Scan for the cell matching the given text and deliver its [X, Y] coordinate at center. 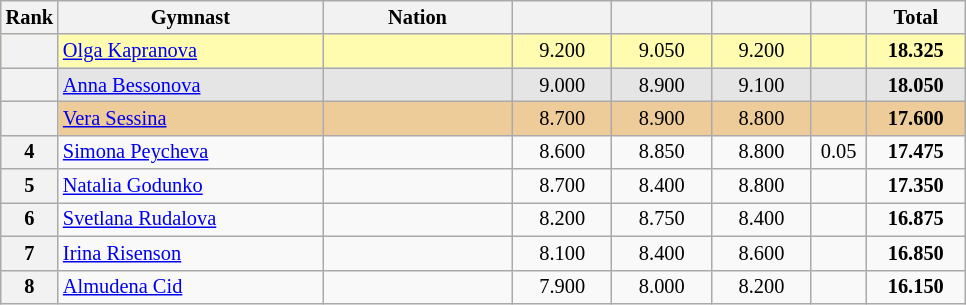
18.050 [916, 85]
Total [916, 17]
8.850 [662, 152]
Olga Kapranova [190, 51]
Irina Risenson [190, 253]
7.900 [562, 287]
Gymnast [190, 17]
17.350 [916, 186]
8 [30, 287]
Rank [30, 17]
18.325 [916, 51]
7 [30, 253]
Natalia Godunko [190, 186]
9.100 [762, 85]
8.100 [562, 253]
8.750 [662, 219]
0.05 [838, 152]
Vera Sessina [190, 118]
8.000 [662, 287]
17.600 [916, 118]
Anna Bessonova [190, 85]
9.050 [662, 51]
Svetlana Rudalova [190, 219]
5 [30, 186]
4 [30, 152]
16.850 [916, 253]
9.000 [562, 85]
Nation [418, 17]
16.875 [916, 219]
6 [30, 219]
16.150 [916, 287]
Simona Peycheva [190, 152]
17.475 [916, 152]
Almudena Cid [190, 287]
